Provide the (X, Y) coordinate of the cell's center where the given text is located.  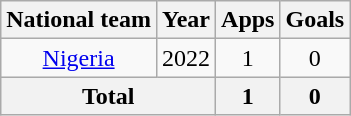
Year (186, 20)
Nigeria (79, 58)
Goals (315, 20)
National team (79, 20)
Apps (248, 20)
2022 (186, 58)
Total (108, 96)
